Return (X, Y) of the center of cell containing provided text 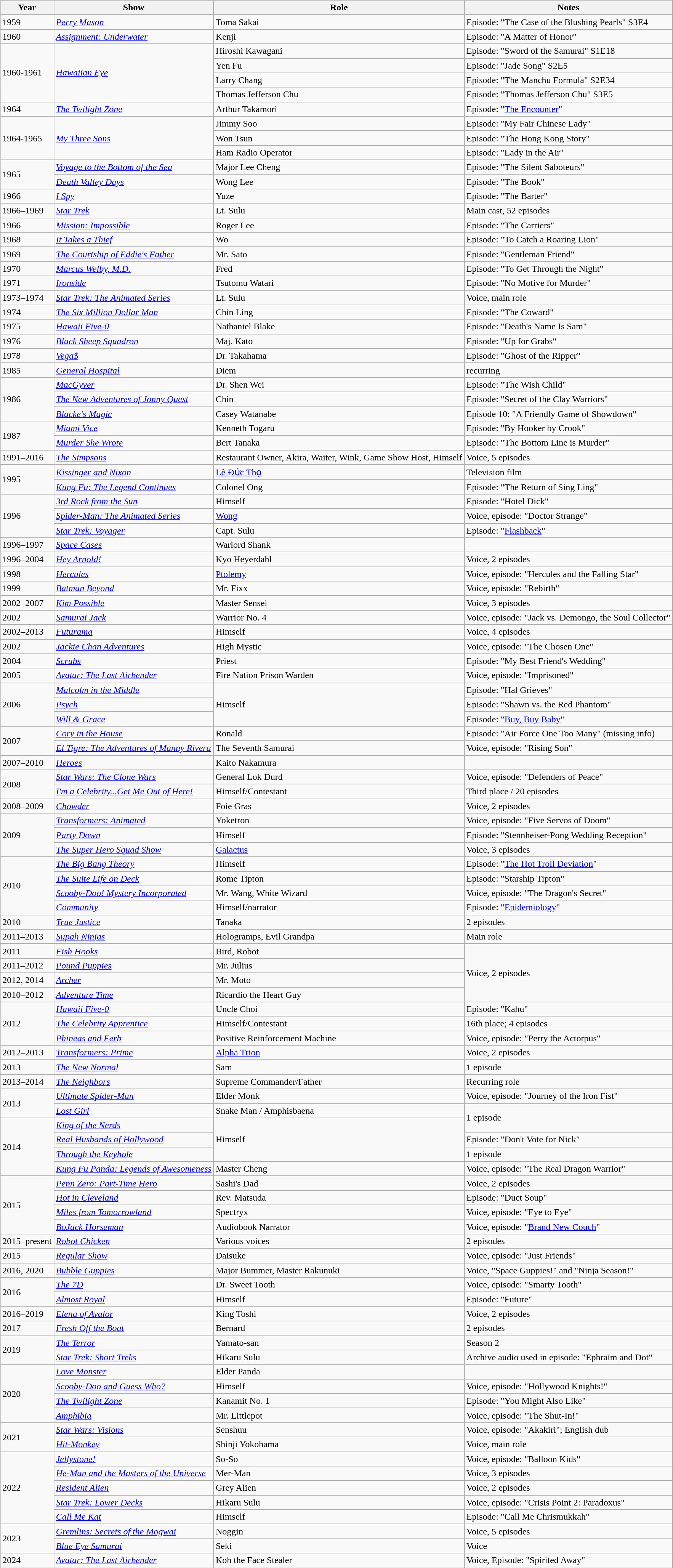
Episode: "Starship Tipton" (568, 879)
Hercules (133, 574)
Priest (339, 661)
Elder Monk (339, 1096)
Lost Girl (133, 1111)
Amphibia (133, 1415)
2014 (27, 1147)
2007 (27, 741)
Voice, episode: "Hercules and the Falling Star" (568, 574)
2008–2009 (27, 806)
Yoketron (339, 821)
Episode: "Shawn vs. the Red Phantom" (568, 704)
1976 (27, 341)
Warlord Shank (339, 545)
Episode: "Call Me Chrismukkah" (568, 1517)
1996–1997 (27, 545)
Chin Ling (339, 312)
1969 (27, 254)
Shinji Yokohama (339, 1444)
Space Cases (133, 545)
1968 (27, 240)
Television film (568, 472)
Episode: "Lady in the Air" (568, 152)
Resident Alien (133, 1488)
Transformers: Animated (133, 821)
2008 (27, 784)
Yen Fu (339, 66)
2023 (27, 1539)
Jackie Chan Adventures (133, 646)
Hiroshi Kawagani (339, 51)
Dr. Shen Wei (339, 385)
Third place / 20 episodes (568, 792)
Episode: "Up for Grabs" (568, 341)
Ham Radio Operator (339, 152)
Real Husbands of Hollywood (133, 1140)
1995 (27, 479)
Fresh Off the Boat (133, 1328)
2024 (27, 1560)
1974 (27, 312)
2017 (27, 1328)
Episode: "The Hong Kong Story" (568, 138)
Star Trek: Lower Decks (133, 1502)
Mr. Fixx (339, 588)
Nathaniel Blake (339, 327)
Voice, episode: "The Dragon's Secret" (568, 893)
Marcus Welby, M.D. (133, 269)
Roger Lee (339, 225)
2010–2012 (27, 994)
The Six Million Dollar Man (133, 312)
Thomas Jefferson Chu (339, 95)
Archive audio used in episode: "Ephraim and Dot" (568, 1357)
Community (133, 907)
BoJack Horseman (133, 1227)
Episode: "Death's Name Is Sam" (568, 327)
Episode: "To Catch a Roaring Lion" (568, 240)
2002–2007 (27, 603)
Malcolm in the Middle (133, 690)
Restaurant Owner, Akira, Waiter, Wink, Game Show Host, Himself (339, 457)
Himself/narrator (339, 907)
1970 (27, 269)
Voice (568, 1546)
Will & Grace (133, 719)
1973–1974 (27, 298)
2012–2013 (27, 1053)
Scooby-Doo and Guess Who? (133, 1386)
Fish Hooks (133, 951)
It Takes a Thief (133, 240)
Heroes (133, 763)
Episode: "Epidemiology" (568, 907)
Warrior No. 4 (339, 617)
2016 (27, 1292)
Maj. Kato (339, 341)
Yamato-san (339, 1343)
Star Trek: The Animated Series (133, 298)
Alpha Trion (339, 1053)
Positive Reinforcement Machine (339, 1038)
Star Trek: Short Treks (133, 1357)
Star Trek: Voyager (133, 530)
Episode: "Thomas Jefferson Chu" S3E5 (568, 95)
Spider-Man: The Animated Series (133, 516)
King Toshi (339, 1314)
Colonel Ong (339, 487)
Master Sensei (339, 603)
Episode: "Air Force One Too Many" (missing info) (568, 733)
Notes (568, 8)
2020 (27, 1393)
Audiobook Narrator (339, 1227)
Episode 10: "A Friendly Game of Showdown" (568, 414)
Episode: "Kahu" (568, 1009)
Kyo Heyerdahl (339, 560)
Voyage to the Bottom of the Sea (133, 167)
Mr. Wang, White Wizard (339, 893)
Elder Panda (339, 1372)
The New Normal (133, 1067)
Mer-Man (339, 1473)
Show (133, 8)
Voice, episode: "Balloon Kids" (568, 1459)
Voice, episode: "Eye to Eye" (568, 1212)
Sam (339, 1067)
Vega$ (133, 356)
The Super Hero Squad Show (133, 850)
The Seventh Samurai (339, 748)
Uncle Choi (339, 1009)
Samurai Jack (133, 617)
The Big Bang Theory (133, 864)
Hawaiian Eye (133, 73)
1975 (27, 327)
Through the Keyhole (133, 1154)
Episode: "Future" (568, 1299)
Episode: "By Hooker by Crook" (568, 428)
General Lok Durd (339, 777)
1978 (27, 356)
1971 (27, 283)
Episode: "The Silent Saboteurs" (568, 167)
Ironside (133, 283)
Miami Vice (133, 428)
Voice, episode: "Rising Son" (568, 748)
Star Wars: The Clone Wars (133, 777)
So-So (339, 1459)
Voice, "Space Guppies!" and "Ninja Season!" (568, 1270)
Major Lee Cheng (339, 167)
Noggin (339, 1531)
Lê Đức Thọ (339, 472)
Robot Chicken (133, 1241)
Cory in the House (133, 733)
Perry Mason (133, 22)
2007–2010 (27, 763)
Daisuke (339, 1256)
Rome Tipton (339, 879)
Jimmy Soo (339, 123)
Voice, Episode: "Spirited Away" (568, 1560)
Main cast, 52 episodes (568, 211)
Sashi's Dad (339, 1183)
2006 (27, 704)
Episode: "The Barter" (568, 196)
Grey Alien (339, 1488)
Year (27, 8)
Hey Arnold! (133, 560)
Ronald (339, 733)
Voice, episode: "The Chosen One" (568, 646)
Dr. Takahama (339, 356)
2013–2014 (27, 1082)
Episode: "My Fair Chinese Lady" (568, 123)
Voice, 4 episodes (568, 632)
Season 2 (568, 1343)
1996–2004 (27, 560)
Wong Lee (339, 182)
Voice, episode: "Perry the Actorpus" (568, 1038)
recurring (568, 370)
I Spy (133, 196)
Episode: "No Motive for Murder" (568, 283)
Kaito Nakamura (339, 763)
Voice, episode: "Five Servos of Doom" (568, 821)
Ptolemy (339, 574)
Kanamit No. 1 (339, 1401)
Episode: "Sword of the Samurai" S1E18 (568, 51)
Episode: "The Encounter" (568, 109)
Pound Puppies (133, 965)
Episode: "Hal Grieves" (568, 690)
1959 (27, 22)
General Hospital (133, 370)
Episode: "Flashback" (568, 530)
1985 (27, 370)
Episode: "Duct Soup" (568, 1198)
Voice, episode: "Journey of the Iron Fist" (568, 1096)
Voice, episode: "Jack vs. Demongo, the Soul Collector" (568, 617)
Arthur Takamori (339, 109)
1996 (27, 516)
True Justice (133, 922)
Adventure Time (133, 994)
1964-1965 (27, 138)
2004 (27, 661)
High Mystic (339, 646)
Larry Chang (339, 80)
Episode: "To Get Through the Night" (568, 269)
Mr. Julius (339, 965)
Assignment: Underwater (133, 37)
Star Wars: Visions (133, 1430)
Episode: "The Bottom Line is Murder" (568, 443)
Hot in Cleveland (133, 1198)
Scrubs (133, 661)
Fire Nation Prison Warden (339, 675)
Kissinger and Nixon (133, 472)
1960 (27, 37)
I'm a Celebrity...Get Me Out of Here! (133, 792)
Capt. Sulu (339, 530)
2012, 2014 (27, 980)
1987 (27, 436)
Voice, episode: "Hollywood Knights!" (568, 1386)
Psych (133, 704)
Voice, episode: "Smarty Tooth" (568, 1285)
Voice, episode: "Rebirth" (568, 588)
Black Sheep Squadron (133, 341)
Transformers: Prime (133, 1053)
Episode: "A Matter of Honor" (568, 37)
Kung Fu Panda: Legends of Awesomeness (133, 1169)
Casey Watanabe (339, 414)
King of the Nerds (133, 1125)
1991–2016 (27, 457)
The New Adventures of Jonny Quest (133, 399)
Bert Tanaka (339, 443)
2015–present (27, 1241)
The Terror (133, 1343)
Voice, episode: "Just Friends" (568, 1256)
Various voices (339, 1241)
2011–2013 (27, 936)
1965 (27, 174)
Jellystone! (133, 1459)
Mr. Littlepot (339, 1415)
Murder She Wrote (133, 443)
Bernard (339, 1328)
2011–2012 (27, 965)
The 7D (133, 1285)
Voice, episode: "The Real Dragon Warrior" (568, 1169)
Blue Eye Samurai (133, 1546)
The Celebrity Apprentice (133, 1024)
Wo (339, 240)
2022 (27, 1488)
Major Bummer, Master Rakunuki (339, 1270)
Won Tsun (339, 138)
Voice, episode: "Imprisoned" (568, 675)
Blacke's Magic (133, 414)
Love Monster (133, 1372)
Penn Zero: Part-Time Hero (133, 1183)
2012 (27, 1024)
Main role (568, 936)
Episode: "You Might Also Like" (568, 1401)
Galactus (339, 850)
Yuze (339, 196)
Batman Beyond (133, 588)
Episode: "Jade Song" S2E5 (568, 66)
Episode: "Gentleman Friend" (568, 254)
Diem (339, 370)
Spectryx (339, 1212)
Kim Possible (133, 603)
Episode: "Stennheiser-Pong Wedding Reception" (568, 835)
Scooby-Doo! Mystery Incorporated (133, 893)
Voice, episode: "Crisis Point 2: Paradoxus" (568, 1502)
1986 (27, 399)
Bird, Robot (339, 951)
Episode: "My Best Friend's Wedding" (568, 661)
Almost Royal (133, 1299)
Rev. Matsuda (339, 1198)
Ricardio the Heart Guy (339, 994)
3rd Rock from the Sun (133, 501)
Dr. Sweet Tooth (339, 1285)
Gremlins: Secrets of the Mogwai (133, 1531)
Episode: "The Return of Sing Ling" (568, 487)
Hit-Monkey (133, 1444)
The Simpsons (133, 457)
Archer (133, 980)
1960-1961 (27, 73)
Chowder (133, 806)
Mr. Moto (339, 980)
Futurama (133, 632)
Fred (339, 269)
Episode: "The Coward" (568, 312)
Mr. Sato (339, 254)
El Tigre: The Adventures of Manny Rivera (133, 748)
Voice, episode: "Brand New Couch" (568, 1227)
2009 (27, 835)
16th place; 4 episodes (568, 1024)
2002–2013 (27, 632)
Miles from Tomorrowland (133, 1212)
The Suite Life on Deck (133, 879)
Episode: "The Hot Troll Deviation" (568, 864)
Snake Man / Amphisbaena (339, 1111)
2021 (27, 1437)
Tsutomu Watari (339, 283)
Foie Gras (339, 806)
2016–2019 (27, 1314)
2016, 2020 (27, 1270)
Episode: "The Wish Child" (568, 385)
Episode: "The Case of the Blushing Pearls" S3E4 (568, 22)
Recurring role (568, 1082)
2005 (27, 675)
Episode: "The Manchu Formula" S2E34 (568, 80)
Voice, episode: "The Shut-In!" (568, 1415)
Bubble Guppies (133, 1270)
Voice, episode: "Doctor Strange" (568, 516)
Call Me Kat (133, 1517)
Episode: "The Carriers" (568, 225)
Role (339, 8)
The Neighbors (133, 1082)
Toma Sakai (339, 22)
Tanaka (339, 922)
Mission: Impossible (133, 225)
Elena of Avalor (133, 1314)
My Three Sons (133, 138)
Phineas and Ferb (133, 1038)
Senshuu (339, 1430)
Kung Fu: The Legend Continues (133, 487)
1998 (27, 574)
Episode: "The Book" (568, 182)
Voice, episode: "Akakiri"; English dub (568, 1430)
Party Down (133, 835)
2019 (27, 1350)
Episode: "Hotel Dick" (568, 501)
He-Man and the Masters of the Universe (133, 1473)
Koh the Face Stealer (339, 1560)
2011 (27, 951)
Death Valley Days (133, 182)
Hologramps, Evil Grandpa (339, 936)
Supreme Commander/Father (339, 1082)
Supah Ninjas (133, 936)
MacGyver (133, 385)
Star Trek (133, 211)
Episode: "Don't Vote for Nick" (568, 1140)
Episode: "Buy, Buy Baby" (568, 719)
Seki (339, 1546)
Master Cheng (339, 1169)
Kenneth Togaru (339, 428)
Kenji (339, 37)
Ultimate Spider-Man (133, 1096)
Episode: "Secret of the Clay Warriors" (568, 399)
1999 (27, 588)
1966–1969 (27, 211)
Wong (339, 516)
The Courtship of Eddie's Father (133, 254)
Voice, episode: "Defenders of Peace" (568, 777)
1964 (27, 109)
Chin (339, 399)
Episode: "Ghost of the Ripper" (568, 356)
Regular Show (133, 1256)
